Extract the (x, y) coordinate from the center of the cell holding the provided text.  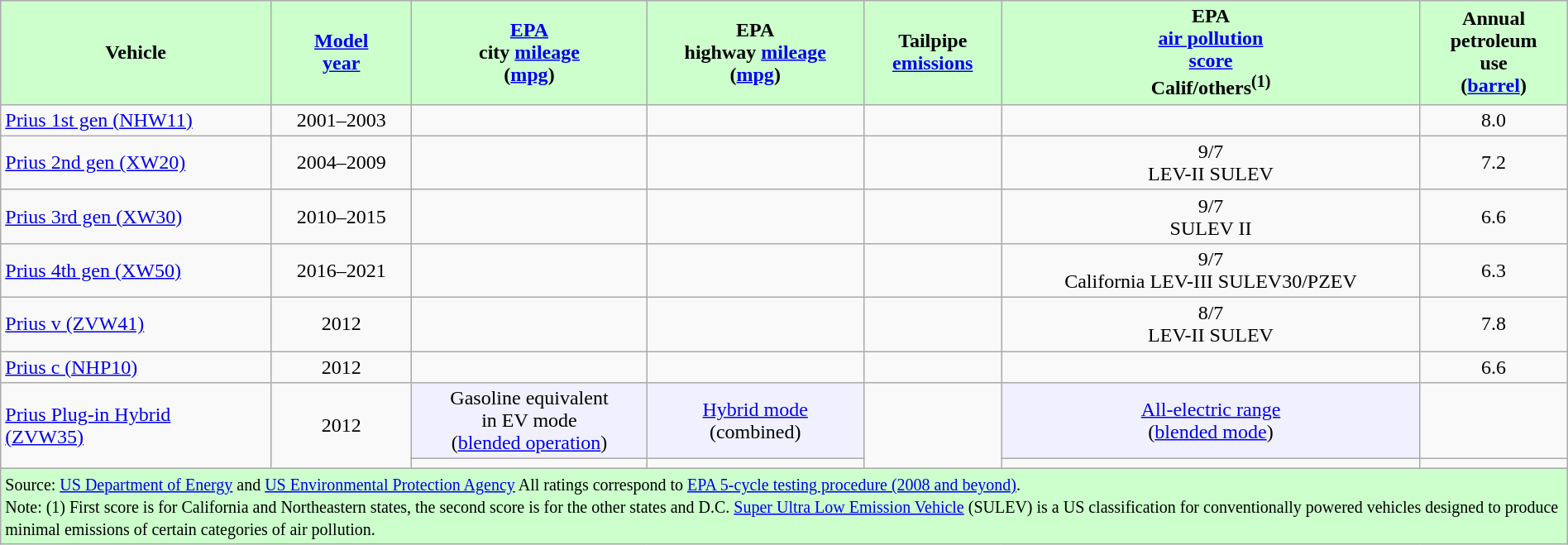
2001–2003 (341, 120)
Prius 3rd gen (XW30) (136, 217)
2010–2015 (341, 217)
Modelyear (341, 53)
Prius 4th gen (XW50) (136, 270)
7.2 (1494, 162)
All-electric range(blended mode) (1211, 421)
EPAair pollutionscoreCalif/others(1) (1211, 53)
Tailpipe emissions (933, 53)
Hybrid mode(combined) (755, 421)
8.0 (1494, 120)
2004–2009 (341, 162)
Vehicle (136, 53)
EPA highway mileage(mpg) (755, 53)
9/7California LEV-III SULEV30/PZEV (1211, 270)
Prius Plug-in Hybrid(ZVW35) (136, 425)
Prius 2nd gen (XW20) (136, 162)
9/7SULEV II (1211, 217)
Annualpetroleum use(barrel) (1494, 53)
9/7 LEV-II SULEV (1211, 162)
Prius v (ZVW41) (136, 324)
7.8 (1494, 324)
Gasoline equivalentin EV mode (blended operation) (529, 421)
EPA city mileage(mpg) (529, 53)
2016–2021 (341, 270)
Prius 1st gen (NHW11) (136, 120)
Prius c (NHP10) (136, 367)
8/7 LEV-II SULEV (1211, 324)
6.3 (1494, 270)
